Extract the [X, Y] coordinate from the center of the cell holding the provided text.  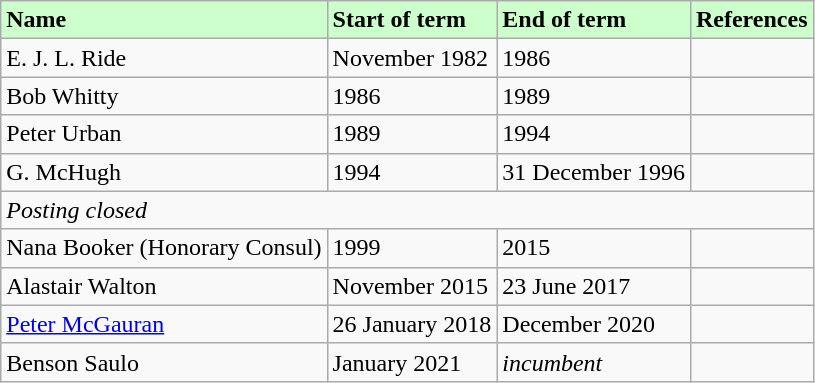
G. McHugh [164, 172]
Nana Booker (Honorary Consul) [164, 248]
Alastair Walton [164, 286]
1999 [412, 248]
Bob Whitty [164, 96]
End of term [594, 20]
References [752, 20]
31 December 1996 [594, 172]
incumbent [594, 362]
December 2020 [594, 324]
January 2021 [412, 362]
Start of term [412, 20]
Peter Urban [164, 134]
November 1982 [412, 58]
2015 [594, 248]
E. J. L. Ride [164, 58]
23 June 2017 [594, 286]
November 2015 [412, 286]
26 January 2018 [412, 324]
Posting closed [407, 210]
Peter McGauran [164, 324]
Benson Saulo [164, 362]
Name [164, 20]
